Output the (x, y) coordinate of the center of the cell containing the given text.  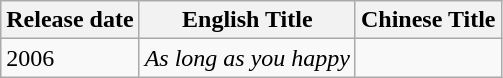
English Title (247, 20)
2006 (70, 58)
Chinese Title (428, 20)
Release date (70, 20)
As long as you happy (247, 58)
